Detect which cell encompasses the target text, then output its [x, y] center coordinate. 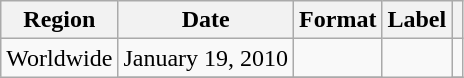
Label [417, 20]
January 19, 2010 [206, 58]
Worldwide [60, 58]
Region [60, 20]
Date [206, 20]
Format [338, 20]
